Pinpoint the cell where the given text exists, returning its [x, y] midpoint coordinate. 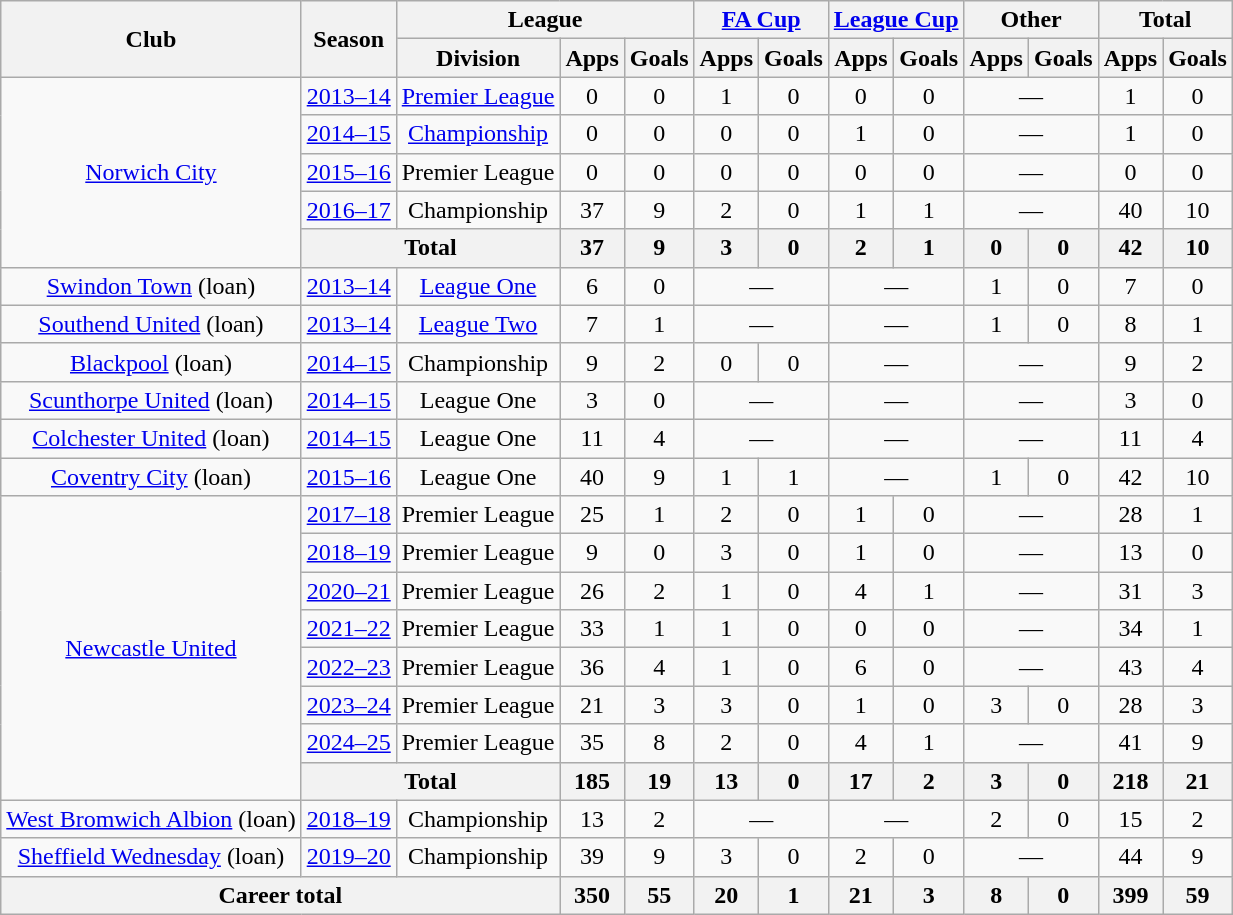
Club [151, 39]
185 [592, 781]
Coventry City (loan) [151, 477]
2020–21 [348, 591]
59 [1198, 895]
2016–17 [348, 210]
218 [1130, 781]
36 [592, 667]
Other [1031, 20]
Blackpool (loan) [151, 362]
Norwich City [151, 172]
55 [659, 895]
15 [1130, 819]
33 [592, 629]
2019–20 [348, 857]
Season [348, 39]
League Cup [896, 20]
2023–24 [348, 705]
Southend United (loan) [151, 324]
39 [592, 857]
League Two [478, 324]
Scunthorpe United (loan) [151, 400]
20 [726, 895]
FA Cup [761, 20]
19 [659, 781]
Sheffield Wednesday (loan) [151, 857]
350 [592, 895]
43 [1130, 667]
Colchester United (loan) [151, 438]
31 [1130, 591]
Division [478, 58]
35 [592, 743]
Newcastle United [151, 648]
Swindon Town (loan) [151, 286]
26 [592, 591]
34 [1130, 629]
2017–18 [348, 515]
League [545, 20]
25 [592, 515]
2024–25 [348, 743]
West Bromwich Albion (loan) [151, 819]
399 [1130, 895]
41 [1130, 743]
2021–22 [348, 629]
2022–23 [348, 667]
44 [1130, 857]
Career total [280, 895]
17 [860, 781]
